Provide the (X, Y) coordinate of the cell's center where the given text is located.  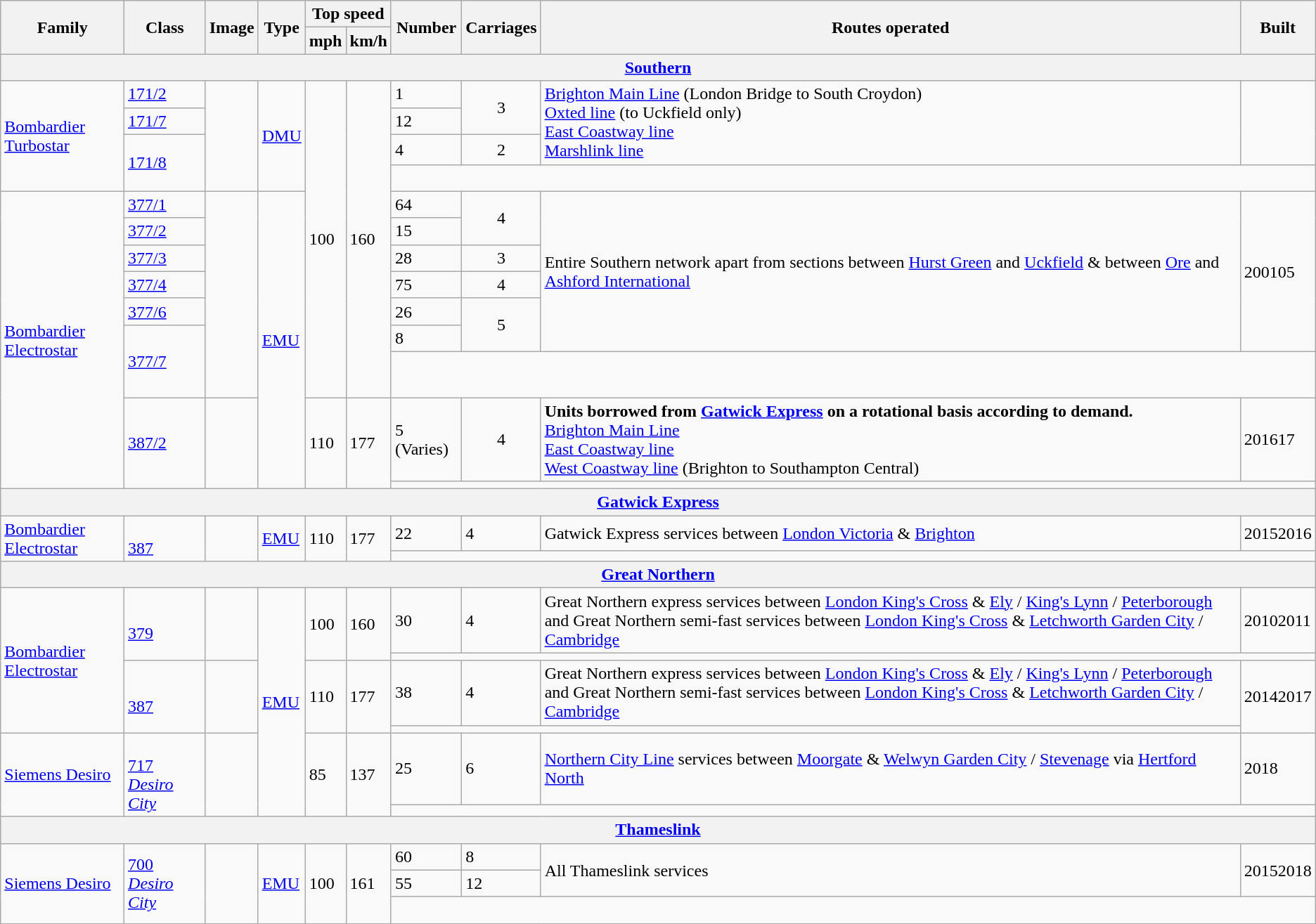
Image (232, 27)
171/7 (165, 121)
38 (426, 693)
64 (426, 204)
20102011 (1278, 620)
161 (368, 883)
Northern City Line services between Moorgate & Welwyn Garden City / Stevenage via Hertford North (890, 769)
2018 (1278, 769)
5 (501, 325)
km/h (368, 41)
75 (426, 285)
Type (281, 27)
5 (Varies) (426, 440)
60 (426, 857)
137 (368, 774)
377/6 (165, 311)
1 (426, 94)
377/4 (165, 285)
30 (426, 620)
Number (426, 27)
28 (426, 258)
20142017 (1278, 697)
Great Northern (658, 575)
20152016 (1278, 533)
85 (325, 774)
377/3 (165, 258)
Brighton Main Line (London Bridge to South Croydon)Oxted line (to Uckfield only)East Coastway lineMarshlink line (890, 122)
2 (501, 149)
171/2 (165, 94)
Built (1278, 27)
22 (426, 533)
171/8 (165, 163)
Southern (658, 67)
Gatwick Express (658, 502)
Thameslink (658, 830)
Carriages (501, 27)
377/1 (165, 204)
20152018 (1278, 870)
377/2 (165, 231)
379 (165, 624)
Routes operated (890, 27)
Entire Southern network apart from sections between Hurst Green and Uckfield & between Ore and Ashford International (890, 271)
Gatwick Express services between London Victoria & Brighton (890, 533)
717 Desiro City (165, 774)
Bombardier Turbostar (63, 136)
25 (426, 769)
Top speed (348, 14)
15 (426, 231)
DMU (281, 136)
6 (501, 769)
55 (426, 883)
mph (325, 41)
26 (426, 311)
Class (165, 27)
All Thameslink services (890, 870)
387/2 (165, 443)
Family (63, 27)
200105 (1278, 271)
201617 (1278, 440)
377/7 (165, 361)
700 Desiro City (165, 883)
